Provide the [x, y] coordinate of the cell's center where the given text is located.  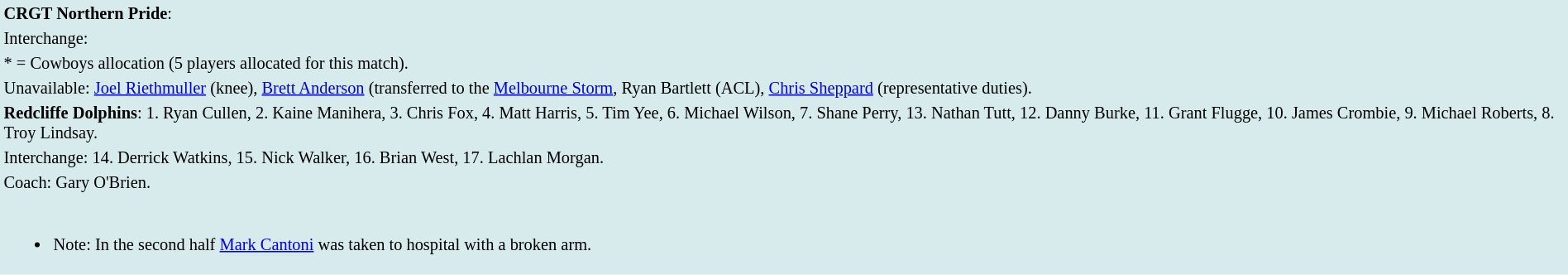
Interchange: [784, 38]
CRGT Northern Pride: [784, 13]
Note: In the second half Mark Cantoni was taken to hospital with a broken arm. [784, 234]
Coach: Gary O'Brien. [784, 182]
Interchange: 14. Derrick Watkins, 15. Nick Walker, 16. Brian West, 17. Lachlan Morgan. [784, 157]
* = Cowboys allocation (5 players allocated for this match). [784, 63]
